From the cell containing the given text, extract its center point as (X, Y) coordinate. 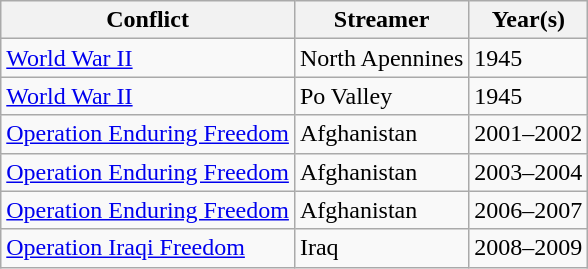
Po Valley (381, 96)
Iraq (381, 248)
2008–2009 (528, 248)
Streamer (381, 20)
2006–2007 (528, 210)
Conflict (148, 20)
2001–2002 (528, 134)
Year(s) (528, 20)
Operation Iraqi Freedom (148, 248)
North Apennines (381, 58)
2003–2004 (528, 172)
